Identify which cell holds the provided text, then report its [x, y] central coordinate. 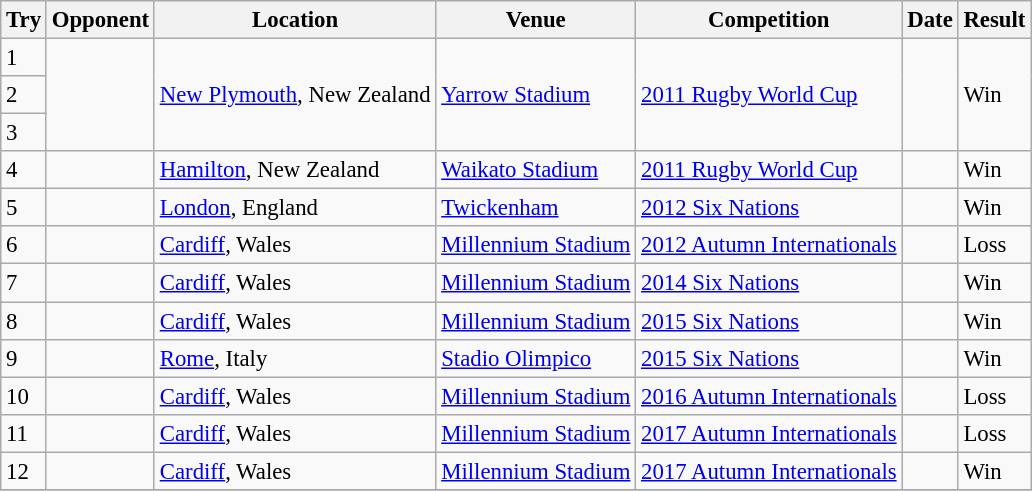
2012 Six Nations [769, 208]
Venue [536, 20]
Try [24, 20]
2 [24, 95]
Stadio Olimpico [536, 358]
London, England [294, 208]
7 [24, 283]
12 [24, 471]
Rome, Italy [294, 358]
Twickenham [536, 208]
Competition [769, 20]
4 [24, 170]
6 [24, 245]
3 [24, 133]
Yarrow Stadium [536, 96]
Date [930, 20]
2016 Autumn Internationals [769, 396]
Opponent [100, 20]
9 [24, 358]
1 [24, 58]
10 [24, 396]
New Plymouth, New Zealand [294, 96]
Location [294, 20]
2012 Autumn Internationals [769, 245]
8 [24, 321]
5 [24, 208]
11 [24, 433]
2014 Six Nations [769, 283]
Result [994, 20]
Waikato Stadium [536, 170]
Hamilton, New Zealand [294, 170]
